Identify which cell holds the provided text, then report its (X, Y) central coordinate. 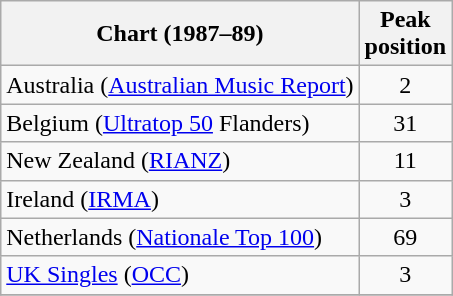
2 (405, 85)
Peakposition (405, 34)
69 (405, 237)
Chart (1987–89) (180, 34)
UK Singles (OCC) (180, 275)
New Zealand (RIANZ) (180, 161)
Belgium (Ultratop 50 Flanders) (180, 123)
Netherlands (Nationale Top 100) (180, 237)
31 (405, 123)
Australia (Australian Music Report) (180, 85)
11 (405, 161)
Ireland (IRMA) (180, 199)
